Output the [X, Y] coordinate of the center of the cell containing the given text.  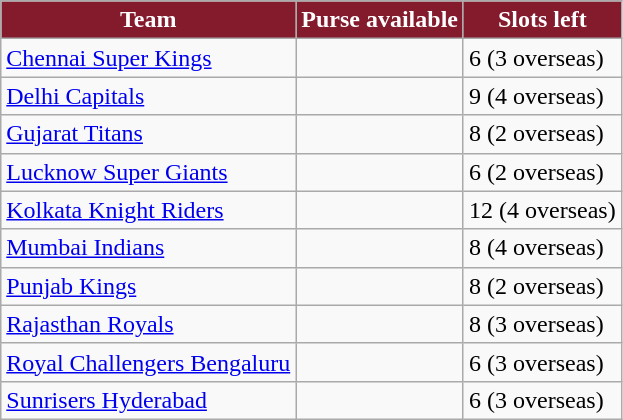
Royal Challengers Bengaluru [148, 362]
8 (4 overseas) [542, 248]
Kolkata Knight Riders [148, 210]
8 (3 overseas) [542, 324]
Rajasthan Royals [148, 324]
Delhi Capitals [148, 96]
Lucknow Super Giants [148, 172]
6 (2 overseas) [542, 172]
Sunrisers Hyderabad [148, 400]
Slots left [542, 20]
Purse available [380, 20]
Punjab Kings [148, 286]
Chennai Super Kings [148, 58]
Gujarat Titans [148, 134]
12 (4 overseas) [542, 210]
Mumbai Indians [148, 248]
9 (4 overseas) [542, 96]
Team [148, 20]
